From the cell containing the given text, extract its center point as [X, Y] coordinate. 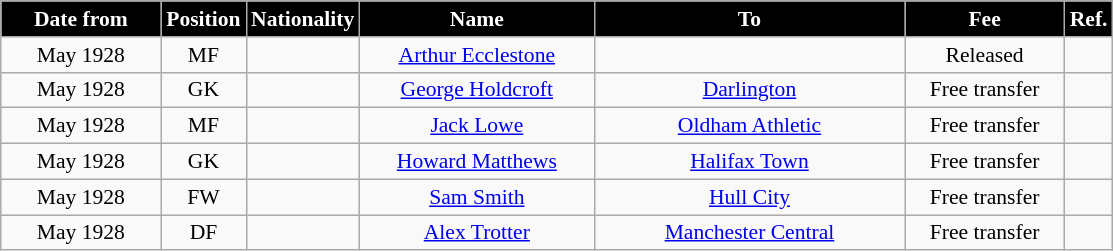
Alex Trotter [476, 233]
Name [476, 19]
Arthur Ecclestone [476, 55]
To [749, 19]
Darlington [749, 90]
George Holdcroft [476, 90]
FW [204, 197]
Howard Matthews [476, 162]
Oldham Athletic [749, 126]
Nationality [302, 19]
Fee [985, 19]
Date from [81, 19]
Halifax Town [749, 162]
DF [204, 233]
Jack Lowe [476, 126]
Manchester Central [749, 233]
Ref. [1089, 19]
Released [985, 55]
Sam Smith [476, 197]
Hull City [749, 197]
Position [204, 19]
